For the text-containing cell, return its midpoint in (x, y) coordinate format. 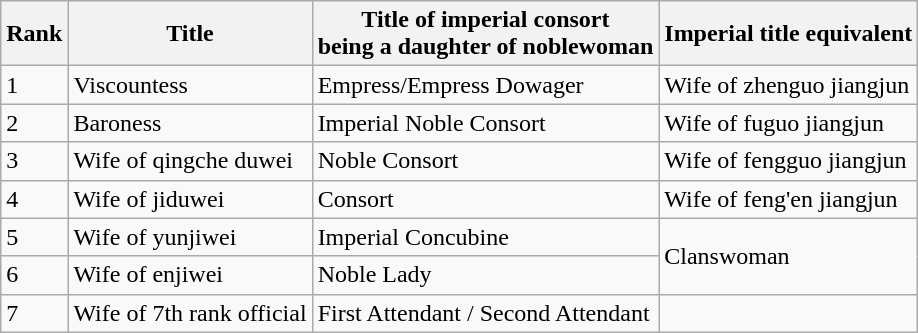
Title (190, 34)
2 (34, 123)
Clanswoman (788, 256)
Rank (34, 34)
Baroness (190, 123)
3 (34, 161)
Wife of yunjiwei (190, 237)
Imperial Concubine (486, 237)
Wife of feng'en jiangjun (788, 199)
Noble Consort (486, 161)
Consort (486, 199)
1 (34, 85)
7 (34, 313)
Wife of zhenguo jiangjun (788, 85)
Wife of fuguo jiangjun (788, 123)
Title of imperial consortbeing a daughter of noblewoman (486, 34)
Viscountess (190, 85)
6 (34, 275)
Wife of enjiwei (190, 275)
Wife of jiduwei (190, 199)
Empress/Empress Dowager (486, 85)
5 (34, 237)
Imperial title equivalent (788, 34)
First Attendant / Second Attendant (486, 313)
Noble Lady (486, 275)
Imperial Noble Consort (486, 123)
Wife of 7th rank official (190, 313)
4 (34, 199)
Wife of qingche duwei (190, 161)
Wife of fengguo jiangjun (788, 161)
